Determine the (x, y) coordinate at the center of the cell enclosing the given text.  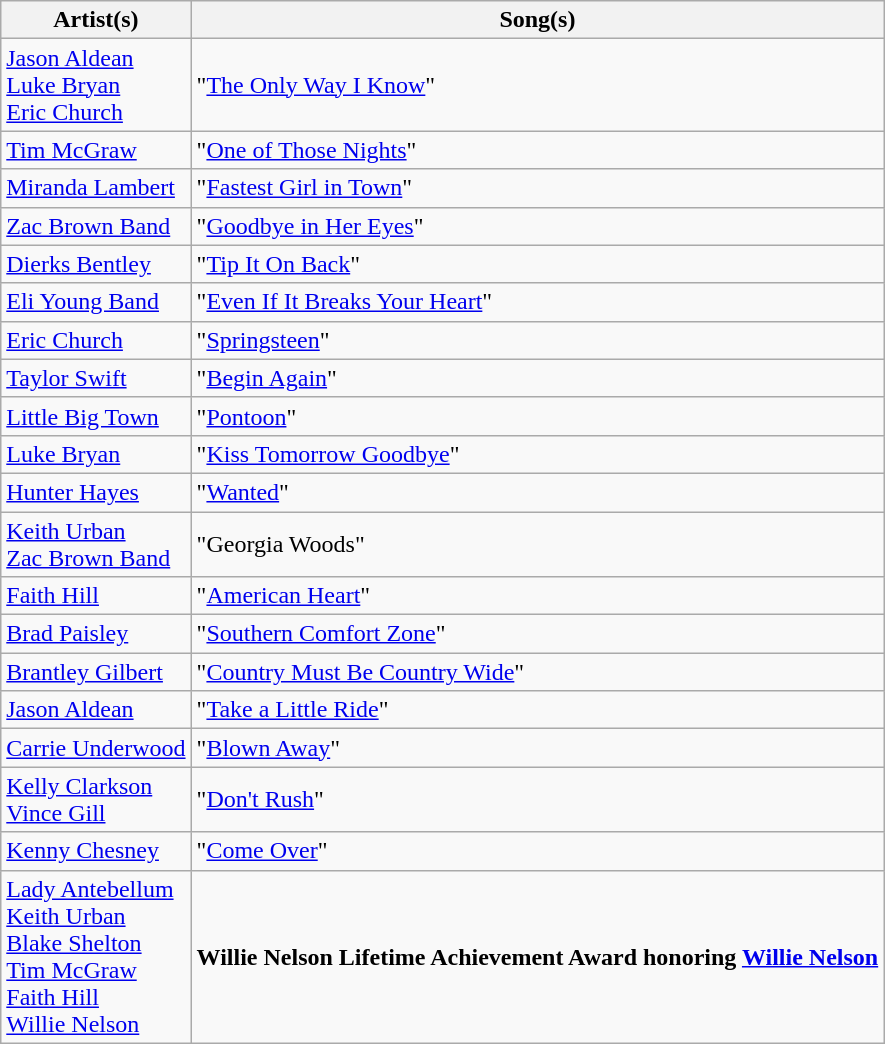
"Even If It Breaks Your Heart" (538, 302)
"Don't Rush" (538, 800)
Brad Paisley (96, 634)
Faith Hill (96, 596)
"Goodbye in Her Eyes" (538, 226)
Carrie Underwood (96, 748)
Artist(s) (96, 20)
Kenny Chesney (96, 851)
"Tip It On Back" (538, 264)
"One of Those Nights" (538, 150)
"Wanted" (538, 492)
"Springsteen" (538, 340)
Taylor Swift (96, 378)
"The Only Way I Know" (538, 85)
Jason Aldean (96, 710)
Jason AldeanLuke BryanEric Church (96, 85)
"Country Must Be Country Wide" (538, 672)
Tim McGraw (96, 150)
"Come Over" (538, 851)
"Pontoon" (538, 416)
Lady AntebellumKeith UrbanBlake SheltonTim McGrawFaith HillWillie Nelson (96, 956)
Eli Young Band (96, 302)
"Georgia Woods" (538, 544)
"American Heart" (538, 596)
Song(s) (538, 20)
Luke Bryan (96, 454)
Keith UrbanZac Brown Band (96, 544)
"Kiss Tomorrow Goodbye" (538, 454)
Brantley Gilbert (96, 672)
Kelly ClarksonVince Gill (96, 800)
Willie Nelson Lifetime Achievement Award honoring Willie Nelson (538, 956)
"Southern Comfort Zone" (538, 634)
Zac Brown Band (96, 226)
"Begin Again" (538, 378)
"Fastest Girl in Town" (538, 188)
Eric Church (96, 340)
Miranda Lambert (96, 188)
"Take a Little Ride" (538, 710)
Dierks Bentley (96, 264)
"Blown Away" (538, 748)
Little Big Town (96, 416)
Hunter Hayes (96, 492)
